Identify which cell holds the provided text, then report its [X, Y] central coordinate. 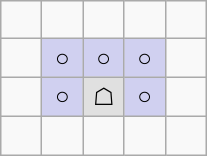
☖ [104, 97]
